Pinpoint the cell where the given text exists, returning its (X, Y) midpoint coordinate. 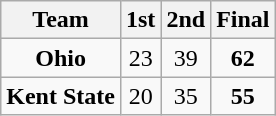
Final (243, 20)
62 (243, 58)
1st (140, 20)
Kent State (61, 96)
23 (140, 58)
55 (243, 96)
20 (140, 96)
Ohio (61, 58)
Team (61, 20)
39 (186, 58)
35 (186, 96)
2nd (186, 20)
